Find where the given text appears and provide that cell's center as [X, Y] coordinate. 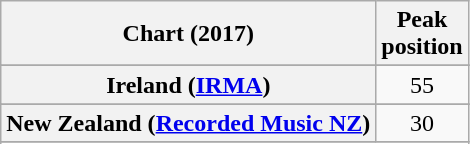
55 [422, 85]
Ireland (IRMA) [188, 85]
Chart (2017) [188, 34]
Peakposition [422, 34]
New Zealand (Recorded Music NZ) [188, 123]
30 [422, 123]
